Return [X, Y] of the center of cell containing provided text 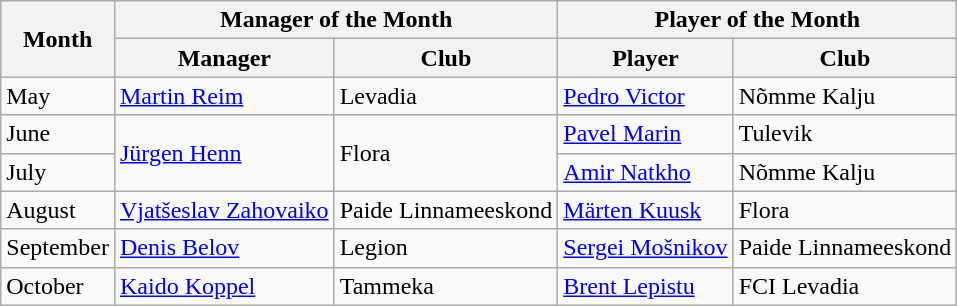
Tulevik [845, 134]
Märten Kuusk [646, 210]
Jürgen Henn [224, 153]
Amir Natkho [646, 172]
FCI Levadia [845, 286]
Martin Reim [224, 96]
Vjatšeslav Zahovaiko [224, 210]
Manager of the Month [336, 20]
Kaido Koppel [224, 286]
Player [646, 58]
Pavel Marin [646, 134]
Month [58, 39]
June [58, 134]
Manager [224, 58]
May [58, 96]
September [58, 248]
Legion [446, 248]
Denis Belov [224, 248]
Levadia [446, 96]
Tammeka [446, 286]
July [58, 172]
Player of the Month [758, 20]
Pedro Victor [646, 96]
Sergei Mošnikov [646, 248]
October [58, 286]
Brent Lepistu [646, 286]
August [58, 210]
